For the text-containing cell, return its midpoint in [X, Y] coordinate format. 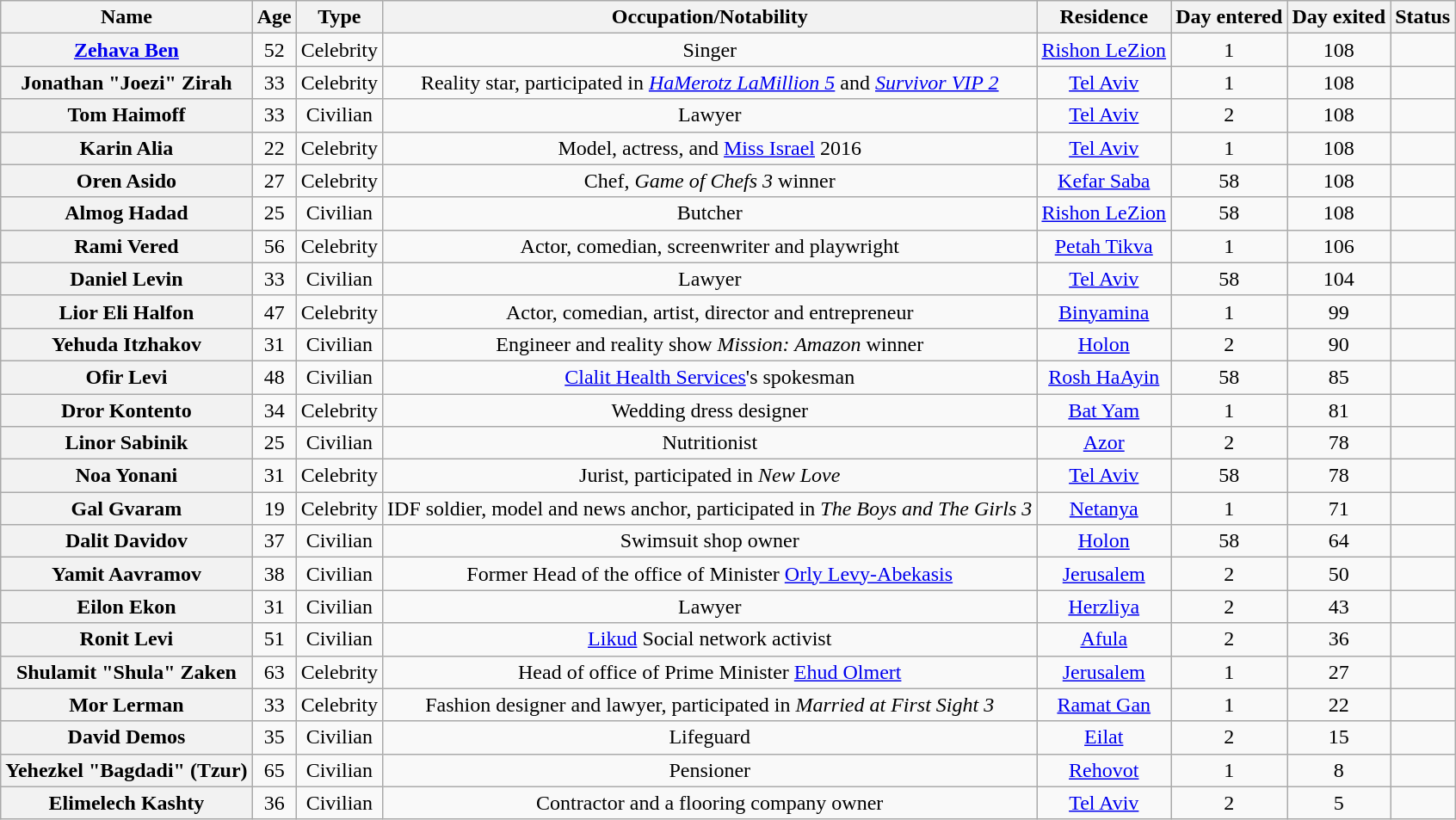
Oren Asido [126, 181]
65 [274, 770]
Netanya [1104, 509]
Lifeguard [710, 737]
Yehezkel "Bagdadi" (Tzur) [126, 770]
Ofir Levi [126, 377]
Likud Social network activist [710, 639]
Yehuda Itzhakov [126, 344]
Ramat Gan [1104, 705]
Yamit Aavramov [126, 574]
Tom Haimoff [126, 115]
Type [339, 17]
Occupation/Notability [710, 17]
43 [1339, 607]
Bat Yam [1104, 410]
63 [274, 672]
Dror Kontento [126, 410]
Fashion designer and lawyer, participated in Married at First Sight 3 [710, 705]
Day exited [1339, 17]
Chef, Game of Chefs 3 winner [710, 181]
Engineer and reality show Mission: Amazon winner [710, 344]
37 [274, 541]
Rehovot [1104, 770]
71 [1339, 509]
19 [274, 509]
Kefar Saba [1104, 181]
Petah Tikva [1104, 246]
Model, actress, and Miss Israel 2016 [710, 148]
Zehava Ben [126, 50]
Jonathan "Joezi" Zirah [126, 83]
Noa Yonani [126, 476]
64 [1339, 541]
Azor [1104, 443]
Pensioner [710, 770]
56 [274, 246]
Jurist, participated in New Love [710, 476]
47 [274, 311]
Daniel Levin [126, 279]
Rosh HaAyin [1104, 377]
34 [274, 410]
Status [1423, 17]
Binyamina [1104, 311]
Reality star, participated in HaMerotz LaMillion 5 and Survivor VIP 2 [710, 83]
90 [1339, 344]
Contractor and a flooring company owner [710, 803]
Lior Eli Halfon [126, 311]
Herzliya [1104, 607]
15 [1339, 737]
81 [1339, 410]
Head of office of Prime Minister Ehud Olmert [710, 672]
50 [1339, 574]
Rami Vered [126, 246]
Actor, comedian, screenwriter and playwright [710, 246]
IDF soldier, model and news anchor, participated in The Boys and The Girls 3 [710, 509]
48 [274, 377]
Clalit Health Services's spokesman [710, 377]
106 [1339, 246]
Residence [1104, 17]
Day entered [1229, 17]
Butcher [710, 213]
Mor Lerman [126, 705]
Former Head of the office of Minister Orly Levy-Abekasis [710, 574]
51 [274, 639]
Singer [710, 50]
Shulamit "Shula" Zaken [126, 672]
David Demos [126, 737]
Swimsuit shop owner [710, 541]
Eilat [1104, 737]
Wedding dress designer [710, 410]
35 [274, 737]
Dalit Davidov [126, 541]
Eilon Ekon [126, 607]
85 [1339, 377]
Afula [1104, 639]
52 [274, 50]
Name [126, 17]
Ronit Levi [126, 639]
Linor Sabinik [126, 443]
Karin Alia [126, 148]
Age [274, 17]
99 [1339, 311]
Actor, comedian, artist, director and entrepreneur [710, 311]
Gal Gvaram [126, 509]
Elimelech Kashty [126, 803]
104 [1339, 279]
8 [1339, 770]
Almog Hadad [126, 213]
Nutritionist [710, 443]
38 [274, 574]
5 [1339, 803]
